Determine the (x, y) coordinate at the center of the cell enclosing the given text.  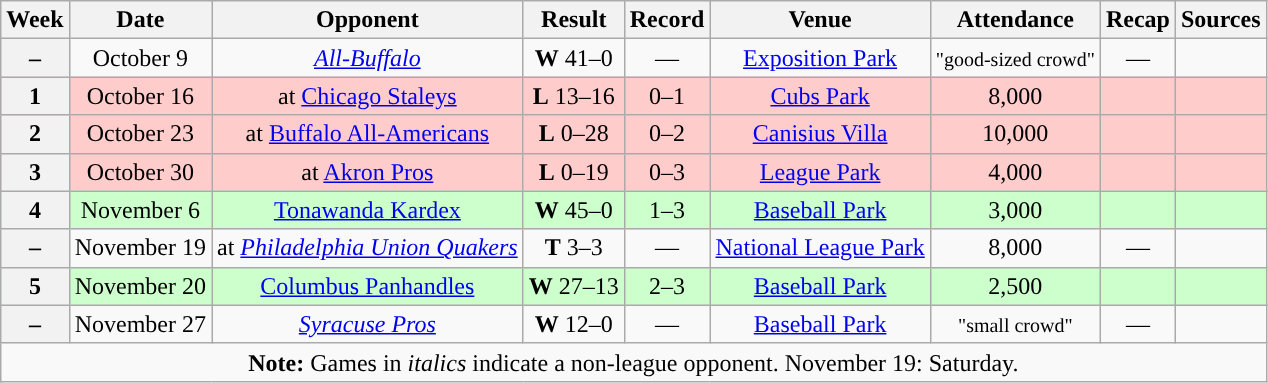
W 41–0 (574, 58)
Cubs Park (820, 96)
at Akron Pros (368, 172)
Week (35, 20)
Note: Games in italics indicate a non-league opponent. November 19: Saturday. (634, 362)
National League Park (820, 248)
L 0–28 (574, 134)
2 (35, 134)
Exposition Park (820, 58)
November 6 (140, 210)
0–3 (667, 172)
November 20 (140, 286)
Date (140, 20)
Record (667, 20)
Recap (1138, 20)
W 27–13 (574, 286)
October 23 (140, 134)
L 13–16 (574, 96)
1 (35, 96)
November 27 (140, 324)
3 (35, 172)
Result (574, 20)
October 30 (140, 172)
0–1 (667, 96)
Tonawanda Kardex (368, 210)
at Chicago Staleys (368, 96)
4 (35, 210)
Opponent (368, 20)
2–3 (667, 286)
Syracuse Pros (368, 324)
1–3 (667, 210)
0–2 (667, 134)
W 45–0 (574, 210)
"good-sized crowd" (1015, 58)
5 (35, 286)
L 0–19 (574, 172)
W 12–0 (574, 324)
Attendance (1015, 20)
10,000 (1015, 134)
October 16 (140, 96)
Canisius Villa (820, 134)
October 9 (140, 58)
"small crowd" (1015, 324)
Venue (820, 20)
League Park (820, 172)
3,000 (1015, 210)
at Philadelphia Union Quakers (368, 248)
All-Buffalo (368, 58)
T 3–3 (574, 248)
Sources (1220, 20)
2,500 (1015, 286)
Columbus Panhandles (368, 286)
November 19 (140, 248)
at Buffalo All-Americans (368, 134)
4,000 (1015, 172)
